Return the (X, Y) coordinate for the center point of the cell that contains the specified text.  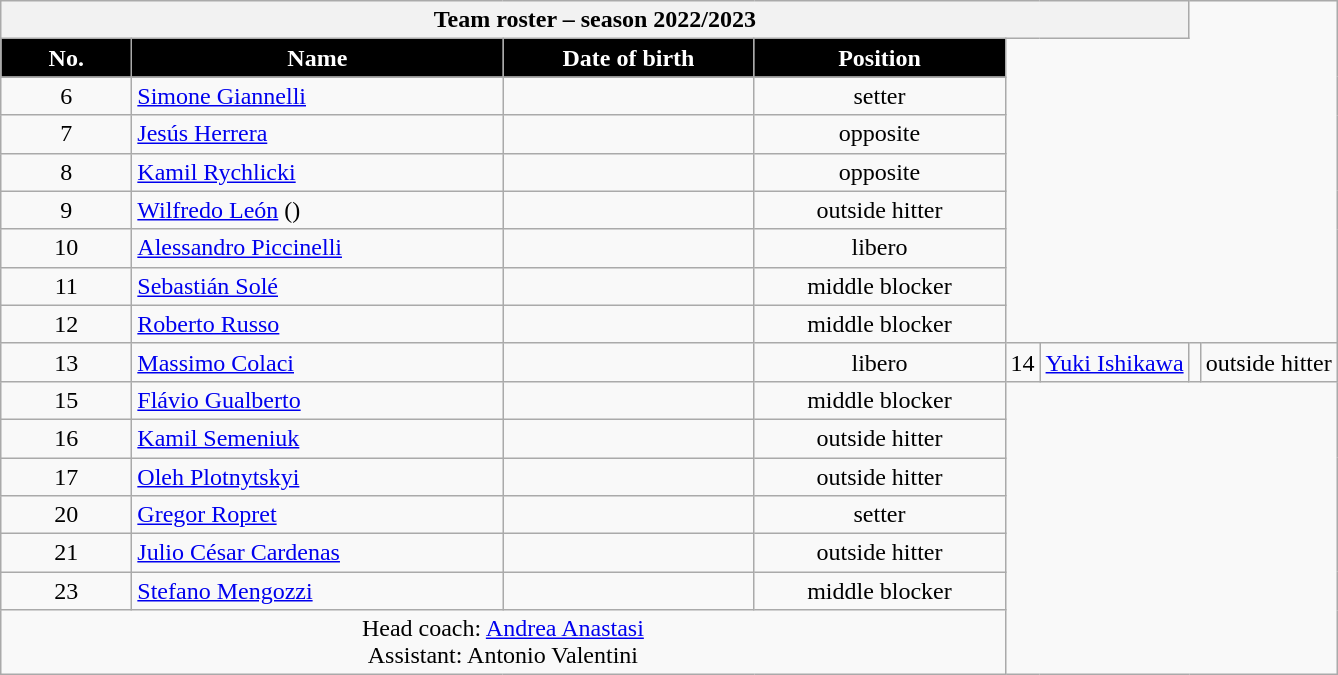
14 (1022, 362)
Oleh Plotnytskyi (318, 477)
Team roster – season 2022/2023 (595, 20)
Julio César Cardenas (318, 553)
11 (66, 286)
Head coach: Andrea AnastasiAssistant: Antonio Valentini (503, 642)
Gregor Ropret (318, 515)
Roberto Russo (318, 324)
Kamil Semeniuk (318, 438)
Yuki Ishikawa (1114, 362)
21 (66, 553)
6 (66, 96)
Date of birth (628, 58)
Simone Giannelli (318, 96)
Position (880, 58)
9 (66, 210)
Stefano Mengozzi (318, 591)
Kamil Rychlicki (318, 172)
15 (66, 400)
Flávio Gualberto (318, 400)
Massimo Colaci (318, 362)
8 (66, 172)
Sebastián Solé (318, 286)
23 (66, 591)
Jesús Herrera (318, 134)
Wilfredo León () (318, 210)
7 (66, 134)
17 (66, 477)
20 (66, 515)
10 (66, 248)
Name (318, 58)
16 (66, 438)
No. (66, 58)
13 (66, 362)
12 (66, 324)
Alessandro Piccinelli (318, 248)
